Find where the given text appears and provide that cell's center as (x, y) coordinate. 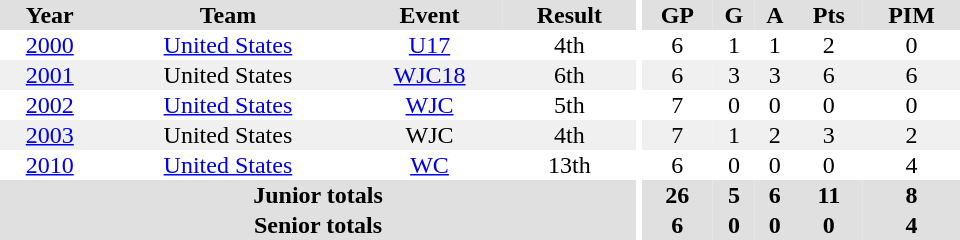
26 (678, 195)
Event (429, 15)
2010 (50, 165)
11 (829, 195)
Result (570, 15)
WC (429, 165)
PIM (912, 15)
6th (570, 75)
WJC18 (429, 75)
2002 (50, 105)
Junior totals (318, 195)
2001 (50, 75)
13th (570, 165)
Pts (829, 15)
Senior totals (318, 225)
Team (228, 15)
8 (912, 195)
5 (734, 195)
5th (570, 105)
Year (50, 15)
G (734, 15)
GP (678, 15)
2003 (50, 135)
2000 (50, 45)
U17 (429, 45)
A (775, 15)
